Capture the cell that displays the provided text and extract its [x, y] central coordinate. 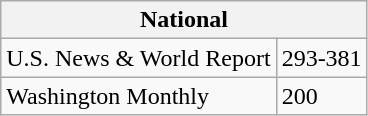
Washington Monthly [138, 96]
National [184, 20]
U.S. News & World Report [138, 58]
200 [322, 96]
293-381 [322, 58]
